Determine the (x, y) coordinate at the center of the cell enclosing the given text.  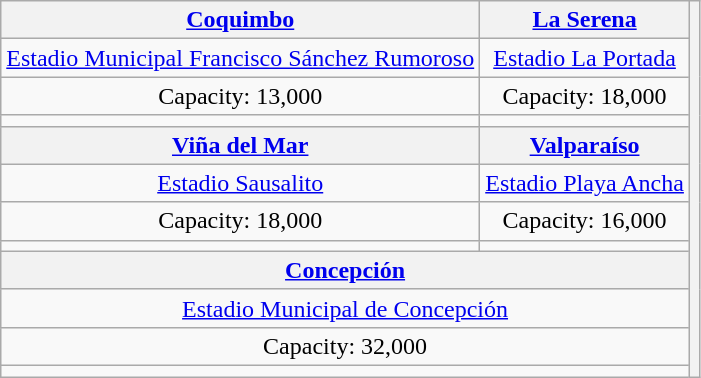
Estadio Municipal Francisco Sánchez Rumoroso (240, 58)
Estadio Playa Ancha (585, 183)
Estadio Municipal de Concepción (346, 308)
Coquimbo (240, 20)
Concepción (346, 270)
Estadio Sausalito (240, 183)
Valparaíso (585, 145)
Capacity: 32,000 (346, 346)
Estadio La Portada (585, 58)
La Serena (585, 20)
Capacity: 13,000 (240, 96)
Capacity: 16,000 (585, 221)
Viña del Mar (240, 145)
